Scan for the cell matching the given text and deliver its [X, Y] coordinate at center. 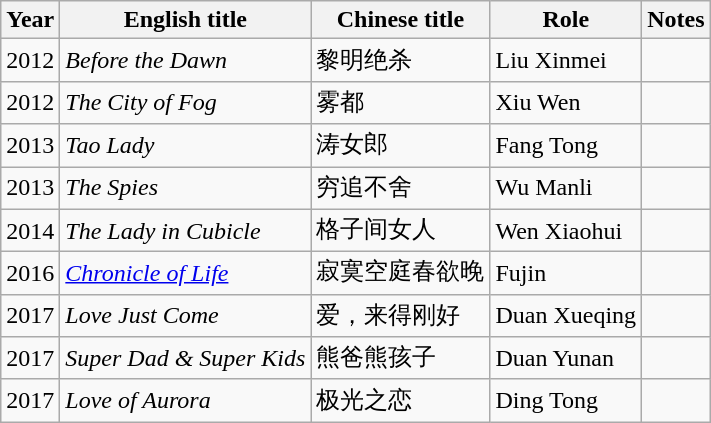
穷追不舍 [400, 188]
The Spies [186, 188]
黎明绝杀 [400, 60]
Liu Xinmei [566, 60]
熊爸熊孩子 [400, 358]
Chronicle of Life [186, 274]
Before the Dawn [186, 60]
Fang Tong [566, 146]
Year [30, 20]
Super Dad & Super Kids [186, 358]
极光之恋 [400, 400]
Love Just Come [186, 316]
Chinese title [400, 20]
Xiu Wen [566, 102]
Duan Xueqing [566, 316]
Notes [676, 20]
The Lady in Cubicle [186, 230]
Duan Yunan [566, 358]
Tao Lady [186, 146]
涛女郎 [400, 146]
雾都 [400, 102]
2014 [30, 230]
English title [186, 20]
Ding Tong [566, 400]
寂寞空庭春欲晚 [400, 274]
Role [566, 20]
2016 [30, 274]
Wu Manli [566, 188]
爱，来得刚好 [400, 316]
格子间女人 [400, 230]
The City of Fog [186, 102]
Love of Aurora [186, 400]
Fujin [566, 274]
Wen Xiaohui [566, 230]
